Determine the (X, Y) coordinate at the center of the cell enclosing the given text.  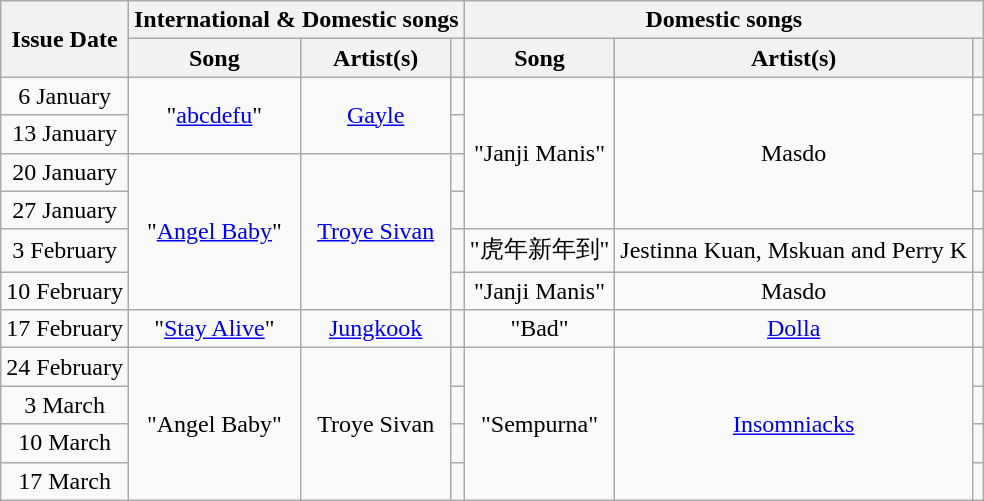
Insomniacks (794, 424)
17 February (65, 329)
"Stay Alive" (214, 329)
10 March (65, 443)
Domestic songs (724, 20)
3 March (65, 405)
Dolla (794, 329)
24 February (65, 367)
10 February (65, 291)
"虎年新年到" (540, 250)
6 January (65, 96)
International & Domestic songs (296, 20)
13 January (65, 134)
20 January (65, 172)
Issue Date (65, 39)
"abcdefu" (214, 115)
Jestinna Kuan, Mskuan and Perry K (794, 250)
Gayle (376, 115)
17 March (65, 481)
3 February (65, 250)
"Sempurna" (540, 424)
"Bad" (540, 329)
27 January (65, 210)
Jungkook (376, 329)
